Return the (X, Y) coordinate for the center point of the cell that contains the specified text.  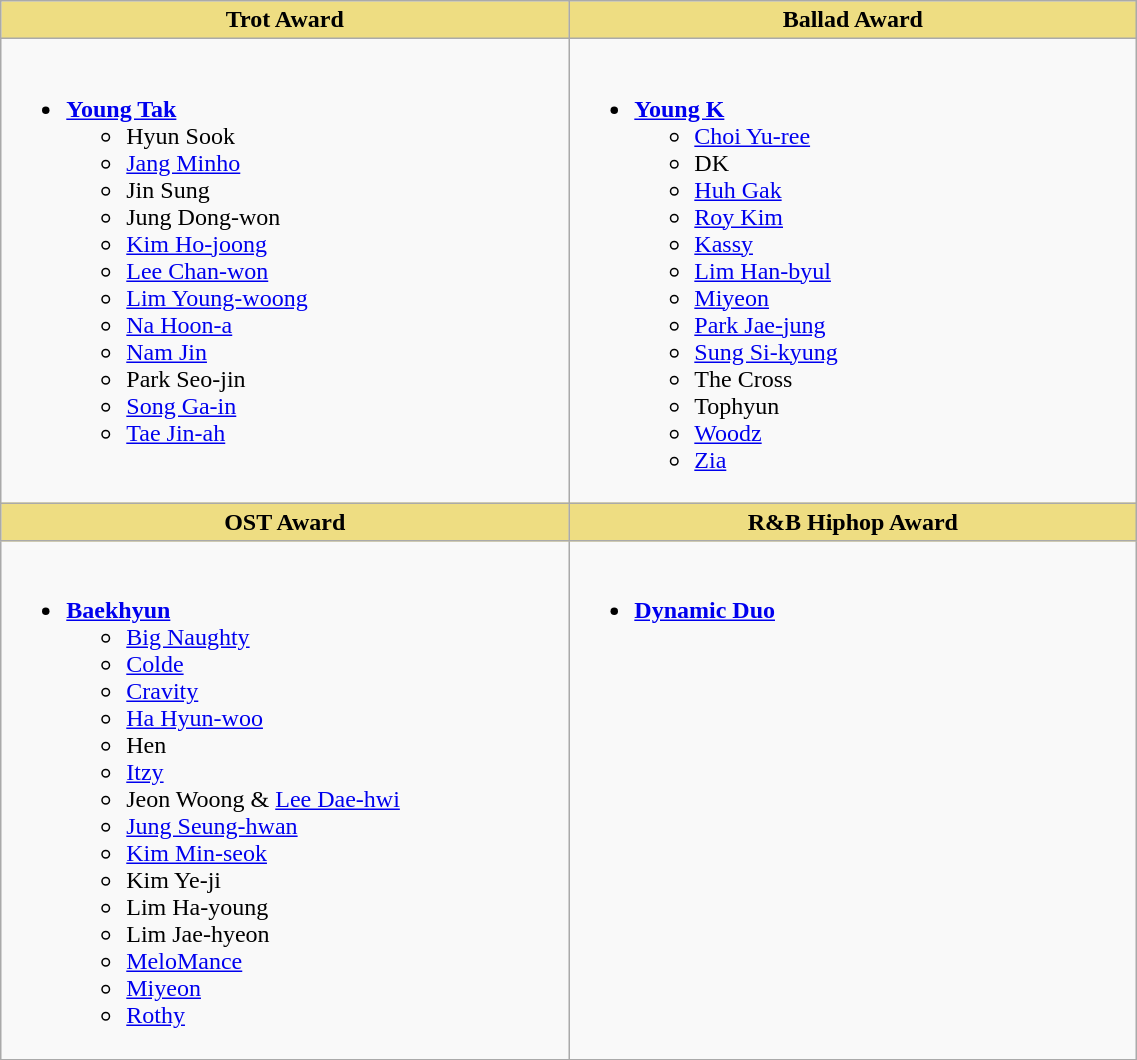
OST Award (285, 522)
R&B Hiphop Award (853, 522)
Dynamic Duo (853, 800)
Young TakHyun SookJang MinhoJin SungJung Dong-wonKim Ho-joongLee Chan-wonLim Young-woongNa Hoon-aNam JinPark Seo-jinSong Ga-inTae Jin-ah (285, 271)
Trot Award (285, 20)
Ballad Award (853, 20)
Young KChoi Yu-reeDKHuh GakRoy KimKassyLim Han-byulMiyeonPark Jae-jungSung Si-kyungThe CrossTophyunWoodzZia (853, 271)
